Locate the cell with the specified text and output its [x, y] center coordinate. 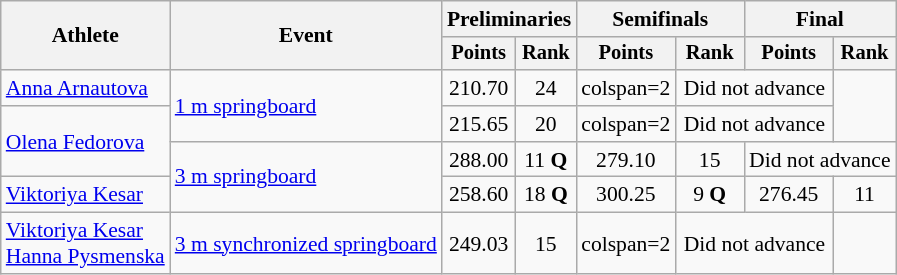
Olena Fedorova [86, 142]
Event [306, 36]
279.10 [626, 160]
Athlete [86, 36]
1 m springboard [306, 106]
11 [864, 195]
Final [820, 19]
20 [546, 124]
24 [546, 88]
Anna Arnautova [86, 88]
11 Q [546, 160]
300.25 [626, 195]
288.00 [479, 160]
258.60 [479, 195]
3 m synchronized springboard [306, 244]
Semifinals [660, 19]
249.03 [479, 244]
210.70 [479, 88]
Viktoriya KesarHanna Pysmenska [86, 244]
9 Q [710, 195]
3 m springboard [306, 178]
215.65 [479, 124]
276.45 [788, 195]
Preliminaries [509, 19]
18 Q [546, 195]
Viktoriya Kesar [86, 195]
